Scan for the cell matching the given text and deliver its (x, y) coordinate at center. 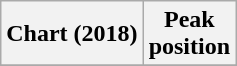
Peak position (189, 34)
Chart (2018) (72, 34)
